Detect which cell encompasses the target text, then output its (X, Y) center coordinate. 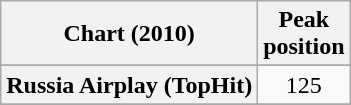
Chart (2010) (130, 34)
125 (304, 85)
Peakposition (304, 34)
Russia Airplay (TopHit) (130, 85)
